Detect which cell encompasses the target text, then output its [X, Y] center coordinate. 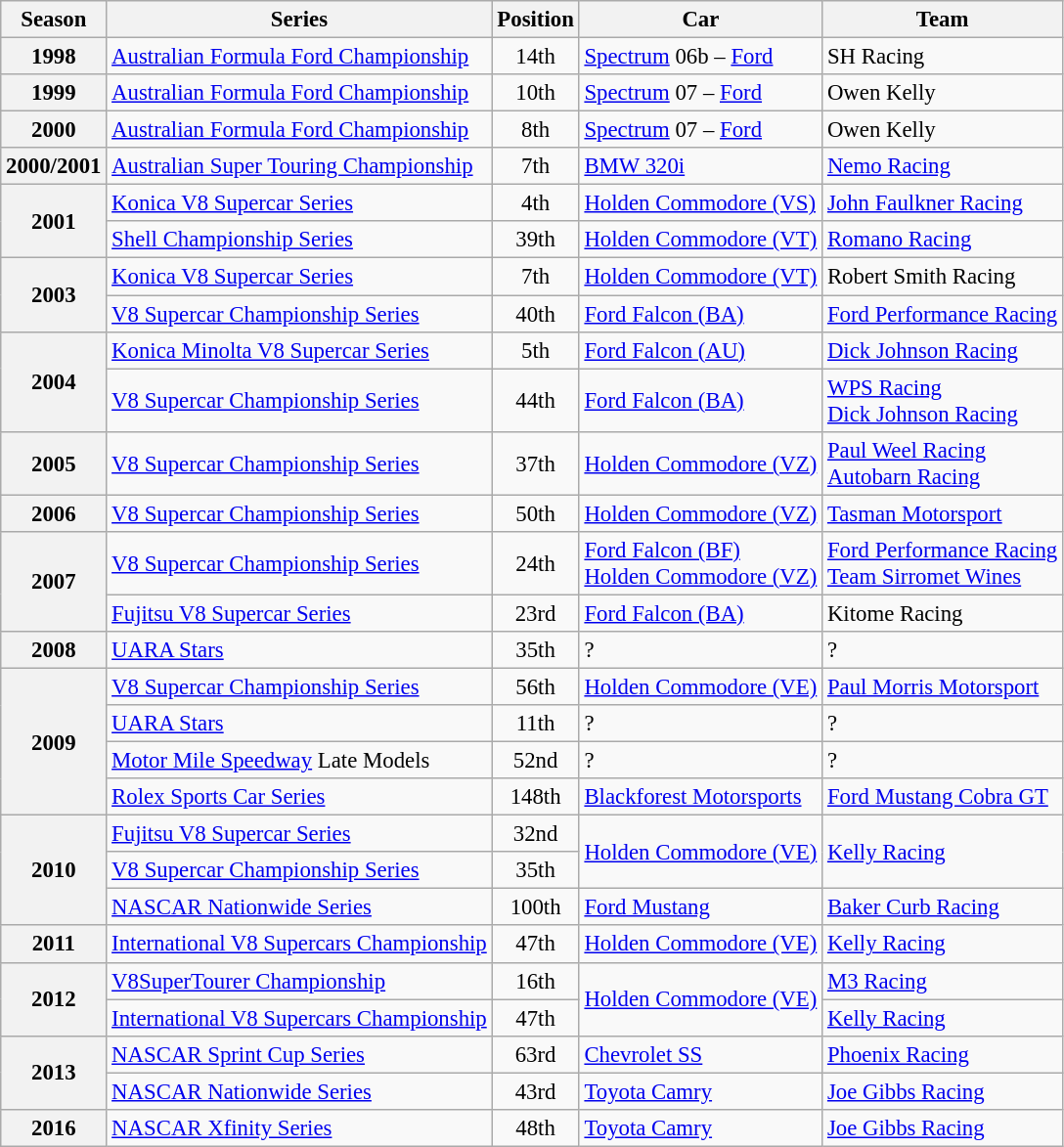
Team [943, 20]
1998 [54, 57]
40th [536, 314]
32nd [536, 834]
63rd [536, 1054]
2007 [54, 582]
Rolex Sports Car Series [299, 797]
1999 [54, 93]
John Faulkner Racing [943, 203]
Shell Championship Series [299, 240]
Phoenix Racing [943, 1054]
Kitome Racing [943, 613]
2008 [54, 650]
Paul Weel RacingAutobarn Racing [943, 463]
56th [536, 686]
Ford Falcon (AU) [700, 350]
Ford Performance RacingTeam Sirromet Wines [943, 563]
2000/2001 [54, 166]
NASCAR Xfinity Series [299, 1128]
2010 [54, 870]
2016 [54, 1128]
Holden Commodore (VS) [700, 203]
44th [536, 401]
11th [536, 724]
10th [536, 93]
2000 [54, 130]
2001 [54, 221]
V8SuperTourer Championship [299, 981]
2013 [54, 1072]
50th [536, 513]
Tasman Motorsport [943, 513]
Ford Mustang [700, 907]
WPS RacingDick Johnson Racing [943, 401]
14th [536, 57]
Baker Curb Racing [943, 907]
2005 [54, 463]
100th [536, 907]
Spectrum 06b – Ford [700, 57]
2004 [54, 381]
4th [536, 203]
Nemo Racing [943, 166]
2009 [54, 741]
SH Racing [943, 57]
2006 [54, 513]
Paul Morris Motorsport [943, 686]
Ford Mustang Cobra GT [943, 797]
Car [700, 20]
24th [536, 563]
23rd [536, 613]
Konica Minolta V8 Supercar Series [299, 350]
52nd [536, 761]
16th [536, 981]
5th [536, 350]
Ford Falcon (BF)Holden Commodore (VZ) [700, 563]
Position [536, 20]
148th [536, 797]
2003 [54, 295]
Romano Racing [943, 240]
Australian Super Touring Championship [299, 166]
2011 [54, 945]
39th [536, 240]
Dick Johnson Racing [943, 350]
Blackforest Motorsports [700, 797]
BMW 320i [700, 166]
Season [54, 20]
Ford Performance Racing [943, 314]
Chevrolet SS [700, 1054]
2012 [54, 999]
48th [536, 1128]
Motor Mile Speedway Late Models [299, 761]
43rd [536, 1091]
37th [536, 463]
8th [536, 130]
NASCAR Sprint Cup Series [299, 1054]
Series [299, 20]
Robert Smith Racing [943, 277]
M3 Racing [943, 981]
